Determine the [x, y] coordinate at the center of the cell enclosing the given text.  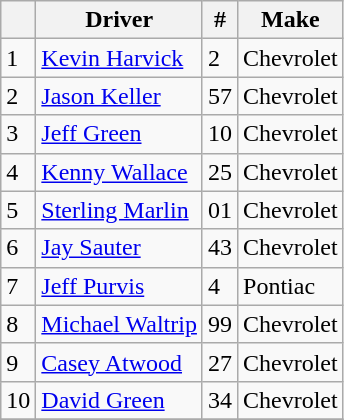
David Green [120, 400]
Sterling Marlin [120, 210]
3 [18, 134]
99 [220, 324]
27 [220, 362]
57 [220, 96]
Michael Waltrip [120, 324]
8 [18, 324]
9 [18, 362]
Kenny Wallace [120, 172]
Make [291, 20]
43 [220, 248]
01 [220, 210]
Driver [120, 20]
Jason Keller [120, 96]
# [220, 20]
25 [220, 172]
1 [18, 58]
Pontiac [291, 286]
Kevin Harvick [120, 58]
7 [18, 286]
Jeff Purvis [120, 286]
5 [18, 210]
Jay Sauter [120, 248]
Jeff Green [120, 134]
Casey Atwood [120, 362]
34 [220, 400]
6 [18, 248]
